Provide the (x, y) coordinate of the cell's center where the given text is located.  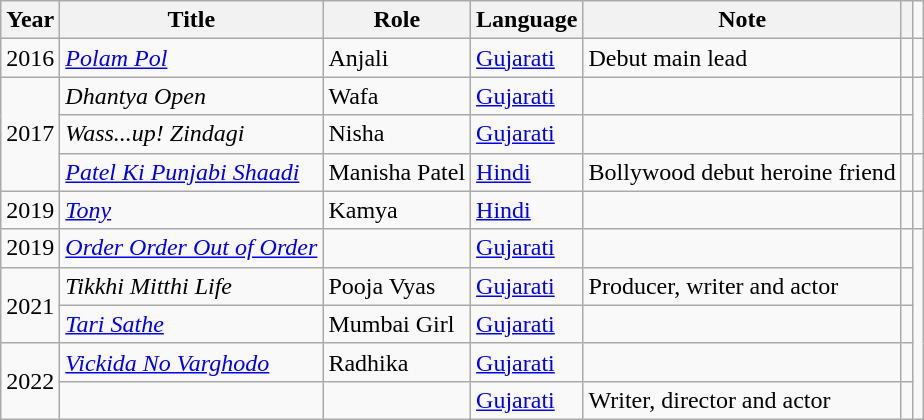
Patel Ki Punjabi Shaadi (192, 172)
Tikkhi Mitthi Life (192, 286)
Writer, director and actor (742, 400)
Note (742, 20)
Language (527, 20)
Polam Pol (192, 58)
2022 (30, 381)
Bollywood debut heroine friend (742, 172)
Tony (192, 210)
Kamya (397, 210)
Debut main lead (742, 58)
Tari Sathe (192, 324)
2017 (30, 134)
Order Order Out of Order (192, 248)
Wass...up! Zindagi (192, 134)
Anjali (397, 58)
Mumbai Girl (397, 324)
Manisha Patel (397, 172)
2021 (30, 305)
Year (30, 20)
Title (192, 20)
Dhantya Open (192, 96)
Wafa (397, 96)
2016 (30, 58)
Nisha (397, 134)
Vickida No Varghodo (192, 362)
Radhika (397, 362)
Pooja Vyas (397, 286)
Role (397, 20)
Producer, writer and actor (742, 286)
